Return (x, y) of the center of cell containing provided text 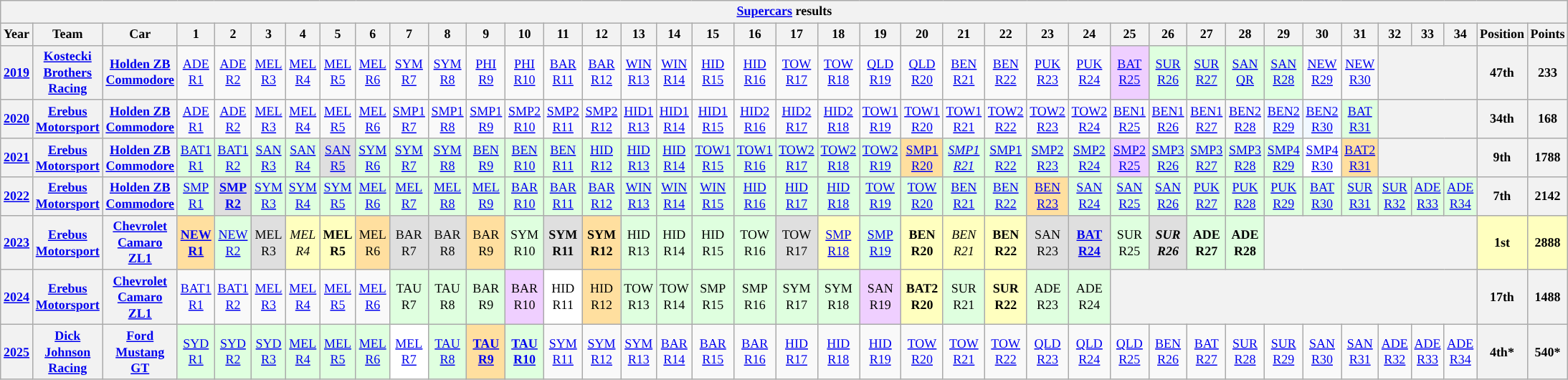
NEWR1 (196, 242)
28 (1245, 34)
19 (880, 34)
7th (1503, 196)
PUKR28 (1245, 196)
27 (1207, 34)
13 (639, 34)
1488 (1547, 297)
9th (1503, 158)
10 (525, 34)
ADER27 (1207, 242)
540* (1547, 352)
ADER32 (1395, 352)
23 (1047, 34)
MELR8 (447, 196)
SMP2R23 (1047, 158)
2020 (17, 119)
22 (1006, 34)
SMP4R30 (1322, 158)
TOWR21 (964, 352)
SMP2R24 (1089, 158)
2023 (17, 242)
ADER24 (1089, 297)
SMP2R11 (563, 119)
BARR7 (409, 242)
HID2R16 (754, 119)
29 (1283, 34)
TOW2R24 (1089, 119)
SURR22 (1006, 297)
3 (269, 34)
Supercars results (784, 11)
SYMR3 (269, 196)
TOW2R22 (1006, 119)
SANQR (1245, 72)
ADER23 (1047, 297)
SANR26 (1168, 196)
TOW1R21 (964, 119)
PUKR24 (1089, 72)
SANR5 (338, 158)
SMP1R20 (922, 158)
2025 (17, 352)
SMPR1 (196, 196)
BEN2R28 (1245, 119)
HID2R18 (838, 119)
26 (1168, 34)
SURR28 (1245, 352)
NEWR30 (1360, 72)
2024 (17, 297)
BEN2R30 (1322, 119)
SURR29 (1283, 352)
SYMR5 (338, 196)
HID1R14 (674, 119)
TAUR9 (486, 352)
BENR20 (922, 242)
Year (17, 34)
BAT2R20 (922, 297)
SYMR4 (303, 196)
PHIR10 (525, 72)
TOW2R18 (838, 158)
11 (563, 34)
QLDR23 (1047, 352)
16 (754, 34)
2142 (1547, 196)
SANR31 (1360, 352)
17th (1503, 297)
HID1R15 (713, 119)
33 (1427, 34)
Ford Mustang GT (140, 352)
Position (1503, 34)
SANR19 (880, 297)
TAUR10 (525, 352)
SMPR2 (233, 196)
BARR14 (674, 352)
SANR30 (1322, 352)
24 (1089, 34)
SYMR13 (639, 352)
233 (1547, 72)
SANR25 (1130, 196)
5 (338, 34)
21 (964, 34)
BATR30 (1322, 196)
TOWR18 (838, 72)
TOW2R23 (1047, 119)
PUKR29 (1283, 196)
SURR32 (1395, 196)
SYMR18 (838, 297)
HID1R13 (639, 119)
SMPR18 (838, 242)
MELR9 (486, 196)
PHIR9 (486, 72)
SANR3 (269, 158)
SMP1R8 (447, 119)
SANR4 (303, 158)
1 (196, 34)
4 (303, 34)
BEN2R29 (1283, 119)
SURR27 (1207, 72)
SANR23 (1047, 242)
SYMR17 (797, 297)
NEWR29 (1322, 72)
SMP2R25 (1130, 158)
TOW1R15 (713, 158)
PUKR23 (1047, 72)
2022 (17, 196)
BENR11 (563, 158)
SMPR16 (754, 297)
BENR23 (1047, 196)
20 (922, 34)
32 (1395, 34)
BENR9 (486, 158)
SYDR3 (269, 352)
SMP1R7 (409, 119)
SMP3R27 (1207, 158)
HIDR11 (563, 297)
SURR25 (1130, 242)
QLDR25 (1130, 352)
NEWR2 (233, 242)
TOW1R16 (754, 158)
QLDR24 (1089, 352)
30 (1322, 34)
Dick Johnson Racing (67, 352)
BATR24 (1089, 242)
47th (1503, 72)
HID2R17 (797, 119)
TOW2R17 (797, 158)
17 (797, 34)
34 (1460, 34)
SURR21 (964, 297)
SMP4R29 (1283, 158)
SMP3R26 (1168, 158)
2021 (17, 158)
QLDR19 (880, 72)
1st (1503, 242)
TOWR22 (1006, 352)
Points (1547, 34)
2 (233, 34)
SYDR1 (196, 352)
Team (67, 34)
TOW1R19 (880, 119)
BARR15 (713, 352)
TOW2R19 (880, 158)
7 (409, 34)
31 (1360, 34)
9 (486, 34)
SYDR2 (233, 352)
TOWR16 (754, 242)
Car (140, 34)
BARR16 (754, 352)
SMP1R9 (486, 119)
25 (1130, 34)
BATR27 (1207, 352)
BARR8 (447, 242)
ADER28 (1245, 242)
6 (373, 34)
2888 (1547, 242)
QLDR20 (922, 72)
SANR28 (1283, 72)
SMP2R10 (525, 119)
Kostecki Brothers Racing (67, 72)
HIDR19 (880, 352)
SURR31 (1360, 196)
4th* (1503, 352)
BATR31 (1360, 119)
BENR10 (525, 158)
PUKR27 (1207, 196)
SMP2R12 (602, 119)
BENR26 (1168, 352)
SMP1R22 (1006, 158)
SANR24 (1089, 196)
34th (1503, 119)
18 (838, 34)
SMPR19 (880, 242)
TOWR14 (674, 297)
BEN1R26 (1168, 119)
BEN1R27 (1207, 119)
TAUR7 (409, 297)
TOWR19 (880, 196)
2019 (17, 72)
BEN1R25 (1130, 119)
WINR15 (713, 196)
SMP1R21 (964, 158)
TOW1R20 (922, 119)
1788 (1547, 158)
8 (447, 34)
SMPR15 (713, 297)
TOWR13 (639, 297)
SMP3R28 (1245, 158)
BATR25 (1130, 72)
168 (1547, 119)
12 (602, 34)
15 (713, 34)
SYMR10 (525, 242)
BAT2R31 (1360, 158)
14 (674, 34)
SYMR6 (373, 158)
